Return the [X, Y] coordinate for the center point of the cell that contains the specified text.  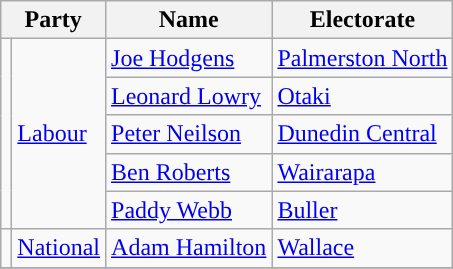
Joe Hodgens [189, 58]
Buller [362, 210]
Ben Roberts [189, 172]
Peter Neilson [189, 134]
Adam Hamilton [189, 248]
Party [54, 20]
Wallace [362, 248]
National [59, 248]
Labour [59, 134]
Wairarapa [362, 172]
Paddy Webb [189, 210]
Dunedin Central [362, 134]
Palmerston North [362, 58]
Leonard Lowry [189, 96]
Electorate [362, 20]
Name [189, 20]
Otaki [362, 96]
